Capture the cell that displays the provided text and extract its (x, y) central coordinate. 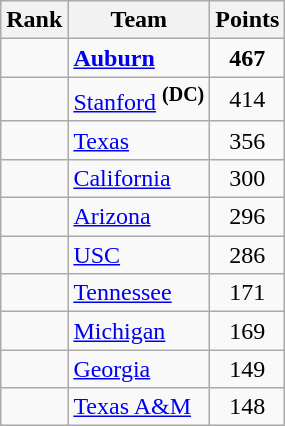
171 (248, 293)
Texas A&M (139, 407)
467 (248, 58)
Tennessee (139, 293)
California (139, 178)
USC (139, 255)
414 (248, 100)
296 (248, 217)
Auburn (139, 58)
Stanford (DC) (139, 100)
149 (248, 369)
Texas (139, 140)
148 (248, 407)
Georgia (139, 369)
Arizona (139, 217)
169 (248, 331)
286 (248, 255)
Points (248, 20)
Michigan (139, 331)
300 (248, 178)
356 (248, 140)
Team (139, 20)
Rank (34, 20)
